For the text-containing cell, return its midpoint in [X, Y] coordinate format. 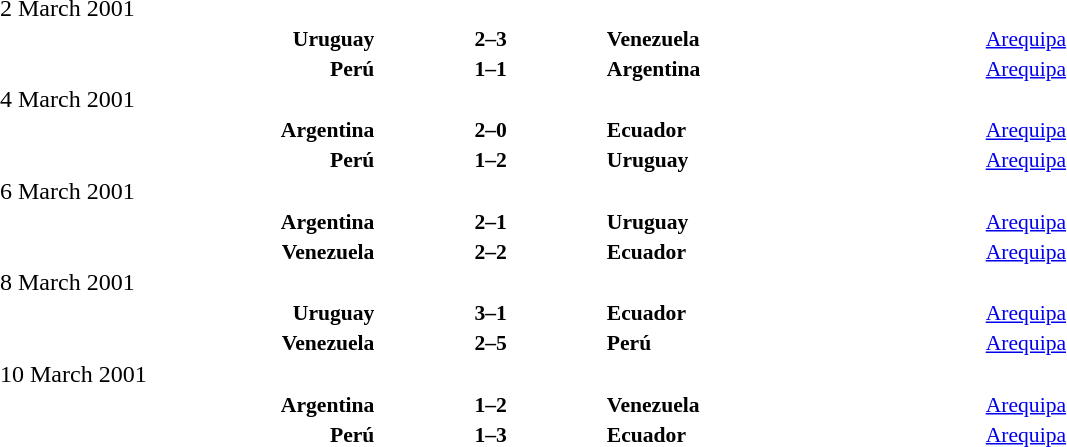
Argentina [794, 68]
2–0 [490, 130]
3–1 [490, 313]
2–1 [490, 222]
Perú [794, 343]
1–1 [490, 68]
2–5 [490, 343]
2–3 [490, 38]
2–2 [490, 252]
